For the text-containing cell, return its midpoint in [X, Y] coordinate format. 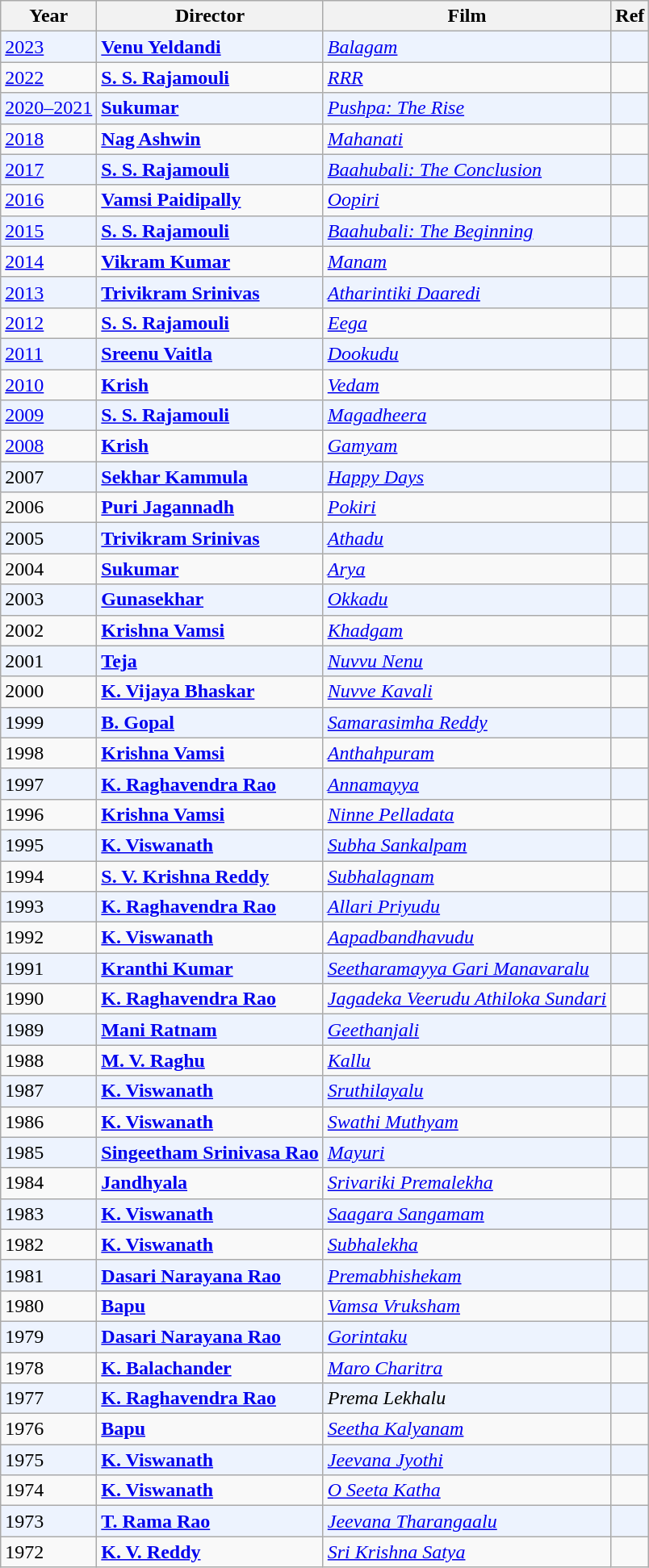
Sekhar Kammula [210, 477]
Gunasekhar [210, 600]
Mani Ratnam [210, 1030]
Seetharamayya Gari Manavaralu [467, 968]
1977 [48, 1399]
2013 [48, 292]
Seetha Kalyanam [467, 1429]
2006 [48, 508]
Pushpa: The Rise [467, 108]
1982 [48, 1244]
M. V. Raghu [210, 1060]
Manam [467, 261]
2008 [48, 446]
2002 [48, 630]
2011 [48, 353]
Athadu [467, 538]
2005 [48, 538]
Jeevana Jyothi [467, 1460]
K. V. Reddy [210, 1552]
1973 [48, 1521]
RRR [467, 77]
Baahubali: The Conclusion [467, 169]
Sreenu Vaitla [210, 353]
2023 [48, 47]
Jandhyala [210, 1183]
Oopiri [467, 200]
Nuvvu Nenu [467, 661]
Subhalagnam [467, 876]
Gamyam [467, 446]
2012 [48, 323]
Khadgam [467, 630]
Samarasimha Reddy [467, 722]
Kallu [467, 1060]
1984 [48, 1183]
Director [210, 16]
Subha Sankalpam [467, 845]
2003 [48, 600]
Baahubali: The Beginning [467, 231]
2001 [48, 661]
1974 [48, 1491]
1996 [48, 814]
Nag Ashwin [210, 139]
2016 [48, 200]
Aapadbandhavudu [467, 938]
2007 [48, 477]
S. V. Krishna Reddy [210, 876]
2017 [48, 169]
Annamayya [467, 784]
Ninne Pelladata [467, 814]
Geethanjali [467, 1030]
Premabhishekam [467, 1275]
Allari Priyudu [467, 907]
K. Vijaya Bhaskar [210, 692]
2018 [48, 139]
Prema Lekhalu [467, 1399]
1990 [48, 999]
1999 [48, 722]
1980 [48, 1306]
2022 [48, 77]
1986 [48, 1122]
Teja [210, 661]
1994 [48, 876]
Happy Days [467, 477]
Srivariki Premalekha [467, 1183]
Jagadeka Veerudu Athiloka Sundari [467, 999]
B. Gopal [210, 722]
1975 [48, 1460]
Saagara Sangamam [467, 1214]
Nuvve Kavali [467, 692]
1985 [48, 1152]
Okkadu [467, 600]
Sri Krishna Satya [467, 1552]
1993 [48, 907]
2000 [48, 692]
1976 [48, 1429]
1998 [48, 753]
Dookudu [467, 353]
1981 [48, 1275]
2009 [48, 416]
Pokiri [467, 508]
O Seeta Katha [467, 1491]
Venu Yeldandi [210, 47]
Kranthi Kumar [210, 968]
Jeevana Tharangaalu [467, 1521]
K. Balachander [210, 1368]
Subhalekha [467, 1244]
1972 [48, 1552]
Puri Jagannadh [210, 508]
1987 [48, 1091]
Balagam [467, 47]
T. Rama Rao [210, 1521]
1978 [48, 1368]
1992 [48, 938]
Mahanati [467, 139]
2015 [48, 231]
Year [48, 16]
Ref [630, 16]
Gorintaku [467, 1336]
1991 [48, 968]
Atharintiki Daaredi [467, 292]
Eega [467, 323]
Singeetham Srinivasa Rao [210, 1152]
2020–2021 [48, 108]
1988 [48, 1060]
1995 [48, 845]
Vedam [467, 385]
Vikram Kumar [210, 261]
1979 [48, 1336]
1997 [48, 784]
Film [467, 16]
2014 [48, 261]
1983 [48, 1214]
Swathi Muthyam [467, 1122]
2004 [48, 569]
Anthahpuram [467, 753]
Magadheera [467, 416]
Vamsa Vruksham [467, 1306]
Sruthilayalu [467, 1091]
2010 [48, 385]
Vamsi Paidipally [210, 200]
Arya [467, 569]
1989 [48, 1030]
Mayuri [467, 1152]
Maro Charitra [467, 1368]
